Return [X, Y] of the center of cell containing provided text 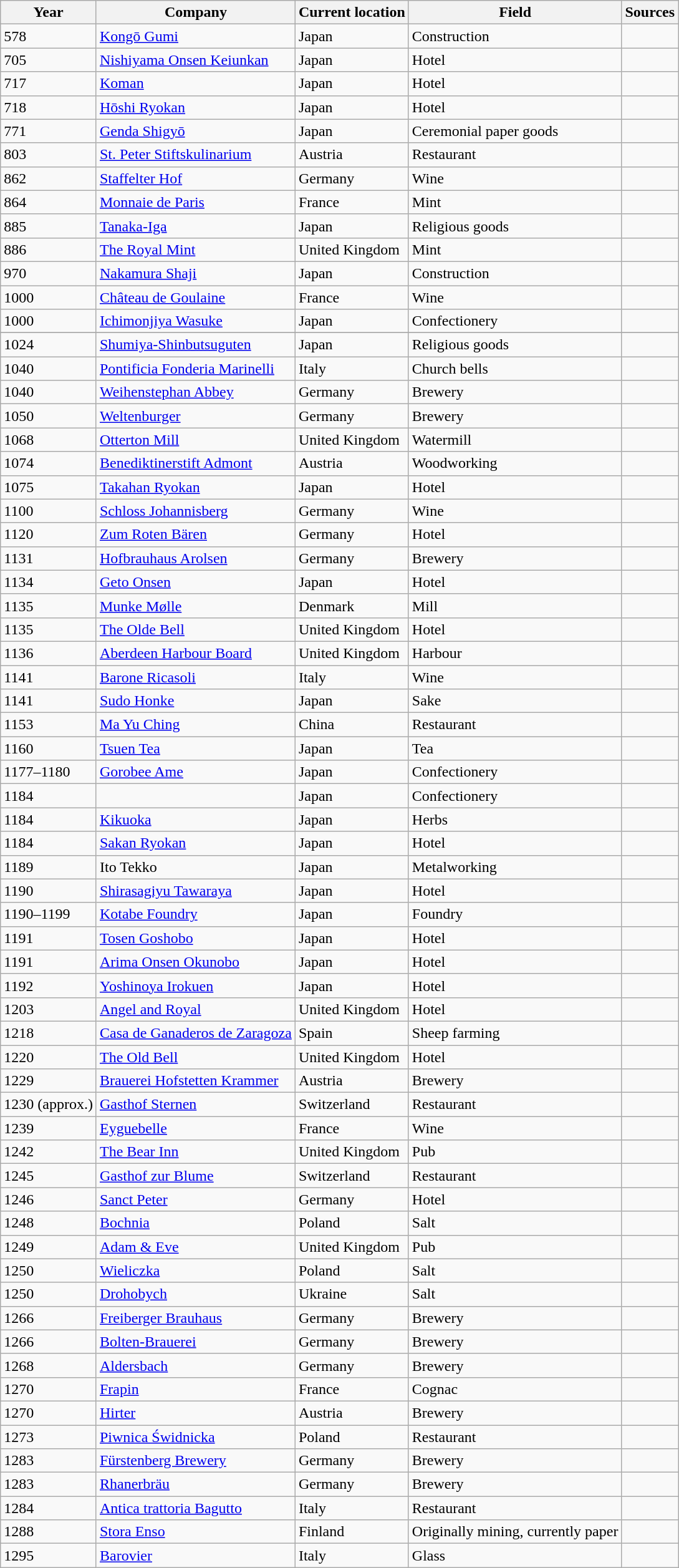
1220 [49, 1057]
803 [49, 155]
Hōshi Ryokan [196, 107]
Hofbrauhaus Arolsen [196, 558]
Château de Goulaine [196, 298]
Fürstenberg Brewery [196, 1461]
705 [49, 60]
Ukraine [352, 1294]
Kongō Gumi [196, 36]
1273 [49, 1436]
Drohobych [196, 1294]
Monnaie de Paris [196, 202]
1153 [49, 725]
Kikuoka [196, 820]
771 [49, 131]
Shirasagiyu Tawaraya [196, 891]
578 [49, 36]
Otterton Mill [196, 440]
1245 [49, 1176]
Gasthof zur Blume [196, 1176]
1075 [49, 487]
Bolten-Brauerei [196, 1342]
1190–1199 [49, 914]
Eyguebelle [196, 1128]
Genda Shigyō [196, 131]
Church bells [515, 369]
Stora Enso [196, 1532]
Metalworking [515, 867]
Current location [352, 12]
1160 [49, 748]
Originally mining, currently paper [515, 1532]
1120 [49, 535]
1131 [49, 558]
1024 [49, 345]
1249 [49, 1247]
Kotabe Foundry [196, 914]
1284 [49, 1508]
Nakamura Shaji [196, 273]
970 [49, 273]
Arima Onsen Okunobo [196, 962]
1050 [49, 416]
Brauerei Hofstetten Krammer [196, 1081]
Barovier [196, 1556]
Field [515, 12]
Sake [515, 701]
Pontificia Fonderia Marinelli [196, 369]
Glass [515, 1556]
Piwnica Świdnicka [196, 1436]
Finland [352, 1532]
Ceremonial paper goods [515, 131]
Mill [515, 606]
Geto Onsen [196, 582]
Herbs [515, 820]
1068 [49, 440]
Koman [196, 84]
1246 [49, 1199]
Munke Mølle [196, 606]
Staffelter Hof [196, 178]
Sources [650, 12]
1288 [49, 1532]
Wieliczka [196, 1270]
Aberdeen Harbour Board [196, 653]
Tsuen Tea [196, 748]
Yoshinoya Irokuen [196, 985]
Harbour [515, 653]
Adam & Eve [196, 1247]
1239 [49, 1128]
Antica trattoria Bagutto [196, 1508]
The Bear Inn [196, 1152]
718 [49, 107]
1248 [49, 1223]
Ito Tekko [196, 867]
Aldersbach [196, 1365]
Angel and Royal [196, 1009]
Foundry [515, 914]
1189 [49, 867]
Weihenstephan Abbey [196, 392]
Gasthof Sternen [196, 1105]
Tanaka-Iga [196, 226]
St. Peter Stiftskulinarium [196, 155]
1295 [49, 1556]
1268 [49, 1365]
Hirter [196, 1413]
Schloss Johannisberg [196, 511]
Tea [515, 748]
862 [49, 178]
Barone Ricasoli [196, 677]
864 [49, 202]
886 [49, 249]
Sanct Peter [196, 1199]
The Olde Bell [196, 629]
Denmark [352, 606]
Bochnia [196, 1223]
1218 [49, 1033]
Sudo Honke [196, 701]
Gorobee Ame [196, 772]
1177–1180 [49, 772]
Spain [352, 1033]
Benediktinerstift Admont [196, 463]
1230 (approx.) [49, 1105]
Sakan Ryokan [196, 843]
1074 [49, 463]
Tosen Goshobo [196, 938]
1192 [49, 985]
1229 [49, 1081]
885 [49, 226]
Ichimonjiya Wasuke [196, 321]
Weltenburger [196, 416]
1136 [49, 653]
Casa de Ganaderos de Zaragoza [196, 1033]
Rhanerbräu [196, 1484]
Shumiya-Shinbutsuguten [196, 345]
Frapin [196, 1389]
Freiberger Brauhaus [196, 1318]
Nishiyama Onsen Keiunkan [196, 60]
1190 [49, 891]
Year [49, 12]
Sheep farming [515, 1033]
Company [196, 12]
717 [49, 84]
China [352, 725]
Watermill [515, 440]
Takahan Ryokan [196, 487]
Woodworking [515, 463]
1203 [49, 1009]
1100 [49, 511]
1242 [49, 1152]
The Old Bell [196, 1057]
Ma Yu Ching [196, 725]
1134 [49, 582]
Zum Roten Bären [196, 535]
Cognac [515, 1389]
The Royal Mint [196, 249]
